Extract the (X, Y) coordinate from the center of the cell holding the provided text.  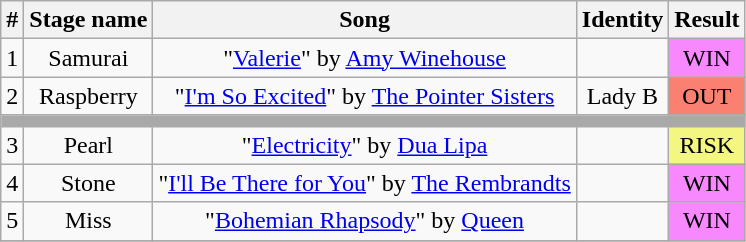
"Electricity" by Dua Lipa (364, 145)
4 (12, 183)
Lady B (622, 96)
Miss (88, 221)
Pearl (88, 145)
OUT (707, 96)
Raspberry (88, 96)
5 (12, 221)
Song (364, 20)
"I'm So Excited" by The Pointer Sisters (364, 96)
Samurai (88, 58)
1 (12, 58)
"Bohemian Rhapsody" by Queen (364, 221)
# (12, 20)
Result (707, 20)
Stage name (88, 20)
RISK (707, 145)
"Valerie" by Amy Winehouse (364, 58)
3 (12, 145)
Identity (622, 20)
2 (12, 96)
"I'll Be There for You" by The Rembrandts (364, 183)
Stone (88, 183)
